Determine the (x, y) coordinate at the center of the cell enclosing the given text.  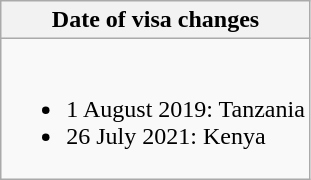
Date of visa changes (156, 20)
1 August 2019: Tanzania26 July 2021: Kenya (156, 109)
